Extract the (x, y) coordinate from the center of the cell holding the provided text.  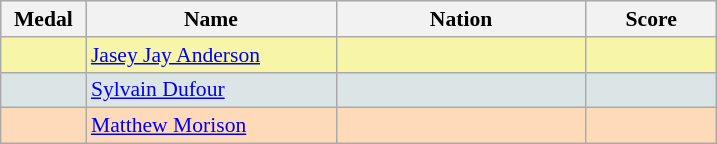
Matthew Morison (211, 126)
Sylvain Dufour (211, 90)
Medal (44, 19)
Name (211, 19)
Score (651, 19)
Nation (461, 19)
Jasey Jay Anderson (211, 55)
